Identify which cell holds the provided text, then report its (X, Y) central coordinate. 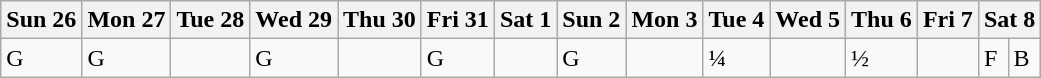
Tue 28 (210, 20)
Wed 29 (294, 20)
Tue 4 (736, 20)
Mon 3 (664, 20)
Sat 8 (1009, 20)
Sat 1 (525, 20)
Wed 5 (808, 20)
¼ (736, 58)
Thu 6 (882, 20)
F (993, 58)
Sun 2 (592, 20)
Thu 30 (380, 20)
B (1024, 58)
Mon 27 (126, 20)
½ (882, 58)
Fri 31 (458, 20)
Fri 7 (948, 20)
Sun 26 (42, 20)
